Capture the cell that displays the provided text and extract its [x, y] central coordinate. 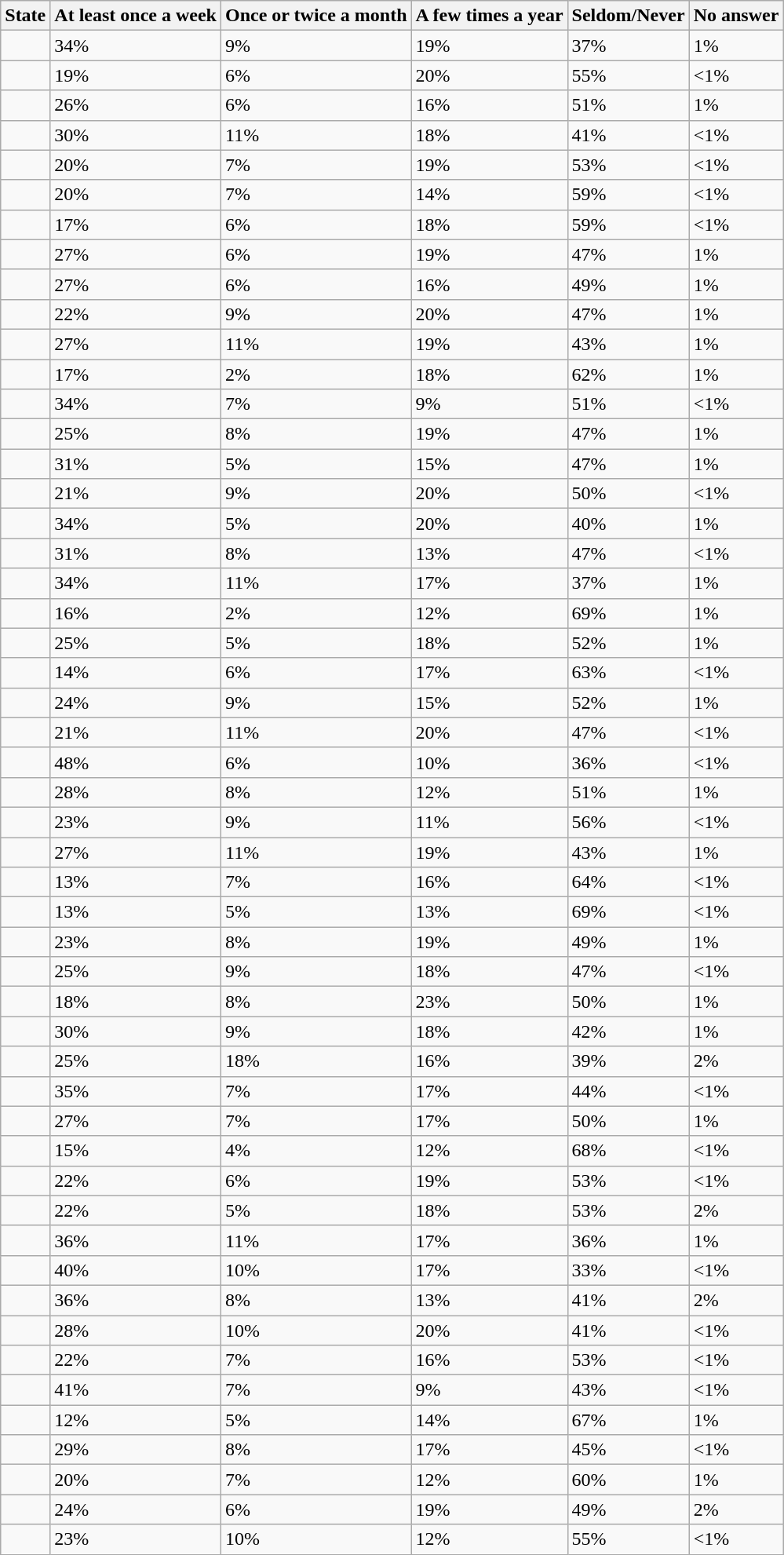
4% [315, 1151]
64% [628, 882]
63% [628, 673]
35% [136, 1091]
No answer [736, 16]
45% [628, 1450]
48% [136, 762]
Once or twice a month [315, 16]
56% [628, 822]
39% [628, 1061]
26% [136, 105]
68% [628, 1151]
A few times a year [490, 16]
60% [628, 1480]
62% [628, 374]
29% [136, 1450]
67% [628, 1420]
33% [628, 1270]
42% [628, 1031]
At least once a week [136, 16]
Seldom/Never [628, 16]
44% [628, 1091]
State [25, 16]
